Extract the (x, y) coordinate from the center of the cell holding the provided text.  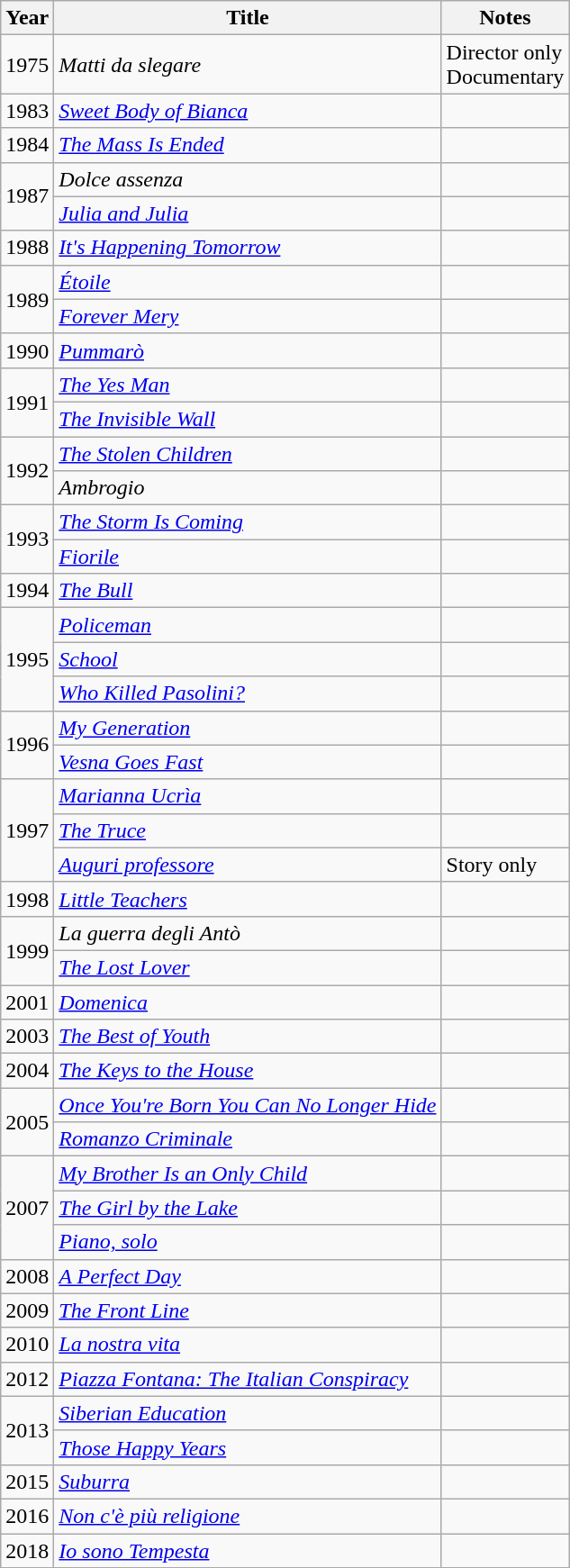
The Bull (248, 591)
2018 (27, 1550)
1989 (27, 299)
1999 (27, 950)
Little Teachers (248, 899)
1993 (27, 539)
The Keys to the House (248, 1071)
Siberian Education (248, 1413)
School (248, 659)
Étoile (248, 282)
1997 (27, 830)
1988 (27, 248)
Piano, solo (248, 1242)
Auguri professore (248, 865)
2016 (27, 1516)
Marianna Ucrìa (248, 796)
2003 (27, 1037)
Forever Mery (248, 316)
2010 (27, 1345)
The Truce (248, 830)
The Best of Youth (248, 1037)
Policeman (248, 625)
The Girl by the Lake (248, 1208)
A Perfect Day (248, 1276)
The Front Line (248, 1310)
The Storm Is Coming (248, 522)
1983 (27, 111)
2012 (27, 1379)
1996 (27, 745)
Year (27, 18)
1984 (27, 145)
Once You're Born You Can No Longer Hide (248, 1105)
Pummarò (248, 350)
Title (248, 18)
Dolce assenza (248, 179)
The Yes Man (248, 385)
2001 (27, 1002)
Io sono Tempesta (248, 1550)
Ambrogio (248, 488)
1994 (27, 591)
Story only (505, 865)
Romanzo Criminale (248, 1139)
The Mass Is Ended (248, 145)
La nostra vita (248, 1345)
Who Killed Pasolini? (248, 693)
Julia and Julia (248, 213)
2005 (27, 1122)
Sweet Body of Bianca (248, 111)
2007 (27, 1208)
2008 (27, 1276)
1995 (27, 659)
My Brother Is an Only Child (248, 1174)
Director onlyDocumentary (505, 65)
2004 (27, 1071)
Non c'è più religione (248, 1516)
La guerra degli Antò (248, 933)
It's Happening Tomorrow (248, 248)
Notes (505, 18)
1998 (27, 899)
The Stolen Children (248, 453)
2009 (27, 1310)
1990 (27, 350)
The Invisible Wall (248, 419)
Fiorile (248, 557)
1975 (27, 65)
Those Happy Years (248, 1447)
The Lost Lover (248, 967)
Vesna Goes Fast (248, 762)
1987 (27, 196)
1991 (27, 402)
Piazza Fontana: The Italian Conspiracy (248, 1379)
Suburra (248, 1482)
Domenica (248, 1002)
1992 (27, 470)
Matti da slegare (248, 65)
My Generation (248, 728)
2013 (27, 1430)
2015 (27, 1482)
